For the text-containing cell, return its midpoint in (x, y) coordinate format. 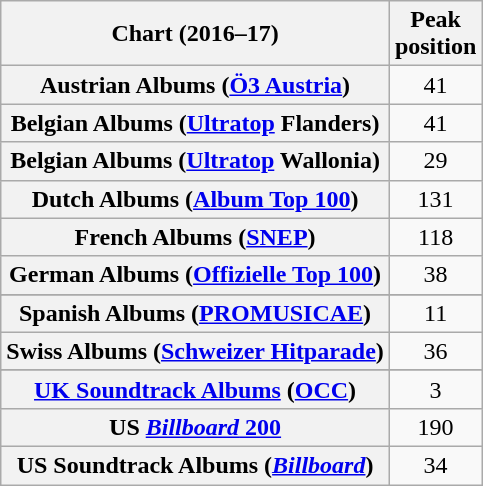
Spanish Albums (PROMUSICAE) (196, 313)
Belgian Albums (Ultratop Flanders) (196, 123)
11 (435, 313)
US Billboard 200 (196, 427)
Austrian Albums (Ö3 Austria) (196, 85)
36 (435, 351)
34 (435, 465)
29 (435, 161)
French Albums (SNEP) (196, 237)
118 (435, 237)
UK Soundtrack Albums (OCC) (196, 389)
Swiss Albums (Schweizer Hitparade) (196, 351)
German Albums (Offizielle Top 100) (196, 275)
190 (435, 427)
3 (435, 389)
US Soundtrack Albums (Billboard) (196, 465)
Belgian Albums (Ultratop Wallonia) (196, 161)
Peakposition (435, 34)
Chart (2016–17) (196, 34)
38 (435, 275)
Dutch Albums (Album Top 100) (196, 199)
131 (435, 199)
